Provide the [x, y] coordinate of the cell's center where the given text is located.  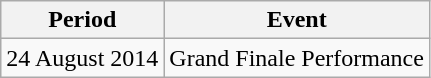
Event [297, 20]
Period [82, 20]
24 August 2014 [82, 58]
Grand Finale Performance [297, 58]
